Return the [X, Y] coordinate for the center point of the cell that contains the specified text.  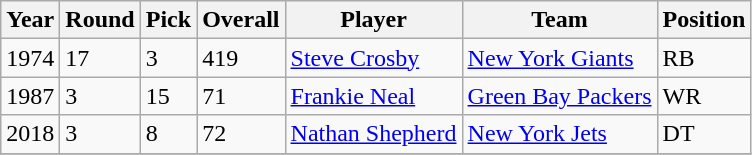
Nathan Shepherd [374, 134]
Steve Crosby [374, 58]
17 [100, 58]
Frankie Neal [374, 96]
Pick [168, 20]
DT [704, 134]
419 [241, 58]
Position [704, 20]
Green Bay Packers [560, 96]
1974 [30, 58]
8 [168, 134]
Team [560, 20]
2018 [30, 134]
New York Giants [560, 58]
Year [30, 20]
Overall [241, 20]
New York Jets [560, 134]
1987 [30, 96]
Player [374, 20]
15 [168, 96]
Round [100, 20]
71 [241, 96]
72 [241, 134]
RB [704, 58]
WR [704, 96]
